Output the [x, y] coordinate of the center of the cell containing the given text.  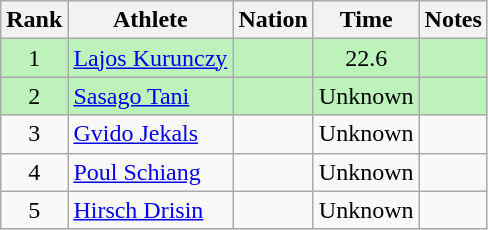
Nation [273, 20]
4 [34, 172]
Gvido Jekals [150, 134]
Athlete [150, 20]
22.6 [366, 58]
Sasago Tani [150, 96]
Rank [34, 20]
Notes [453, 20]
5 [34, 210]
3 [34, 134]
Poul Schiang [150, 172]
2 [34, 96]
1 [34, 58]
Hirsch Drisin [150, 210]
Time [366, 20]
Lajos Kurunczy [150, 58]
